Scan for the cell matching the given text and deliver its [X, Y] coordinate at center. 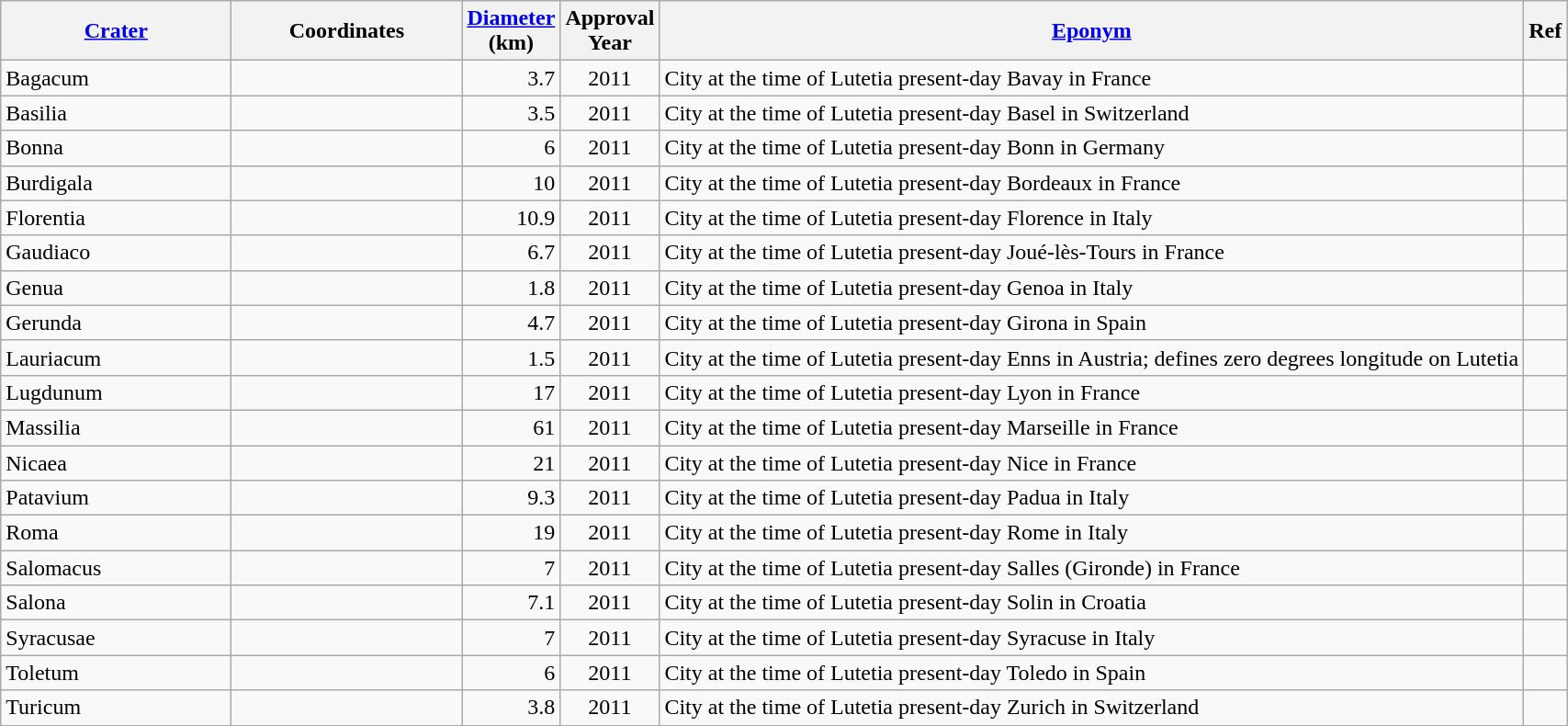
City at the time of Lutetia present-day Syracuse in Italy [1091, 638]
Basilia [116, 113]
City at the time of Lutetia present-day Bonn in Germany [1091, 148]
9.3 [511, 498]
Crater [116, 31]
19 [511, 533]
Nicaea [116, 462]
City at the time of Lutetia present-day Girona in Spain [1091, 323]
City at the time of Lutetia present-day Solin in Croatia [1091, 603]
City at the time of Lutetia present-day Nice in France [1091, 462]
City at the time of Lutetia present-day Basel in Switzerland [1091, 113]
3.7 [511, 78]
City at the time of Lutetia present-day Florence in Italy [1091, 218]
7.1 [511, 603]
Burdigala [116, 183]
Turicum [116, 708]
City at the time of Lutetia present-day Marseille in France [1091, 427]
61 [511, 427]
Salona [116, 603]
Lauriacum [116, 357]
Gerunda [116, 323]
Lugdunum [116, 392]
10.9 [511, 218]
City at the time of Lutetia present-day Enns in Austria; defines zero degrees longitude on Lutetia [1091, 357]
Patavium [116, 498]
Diameter(km) [511, 31]
Eponym [1091, 31]
4.7 [511, 323]
City at the time of Lutetia present-day Joué-lès-Tours in France [1091, 253]
17 [511, 392]
Genua [116, 288]
City at the time of Lutetia present-day Lyon in France [1091, 392]
21 [511, 462]
Coordinates [347, 31]
City at the time of Lutetia present-day Bordeaux in France [1091, 183]
City at the time of Lutetia present-day Salles (Gironde) in France [1091, 568]
City at the time of Lutetia present-day Padua in Italy [1091, 498]
10 [511, 183]
City at the time of Lutetia present-day Bavay in France [1091, 78]
6.7 [511, 253]
Salomacus [116, 568]
City at the time of Lutetia present-day Genoa in Italy [1091, 288]
Roma [116, 533]
1.8 [511, 288]
3.8 [511, 708]
3.5 [511, 113]
1.5 [511, 357]
Syracusae [116, 638]
ApprovalYear [610, 31]
City at the time of Lutetia present-day Rome in Italy [1091, 533]
Toletum [116, 673]
Bagacum [116, 78]
Gaudiaco [116, 253]
City at the time of Lutetia present-day Zurich in Switzerland [1091, 708]
City at the time of Lutetia present-day Toledo in Spain [1091, 673]
Ref [1545, 31]
Florentia [116, 218]
Massilia [116, 427]
Bonna [116, 148]
